Pinpoint the cell where the given text exists, returning its [x, y] midpoint coordinate. 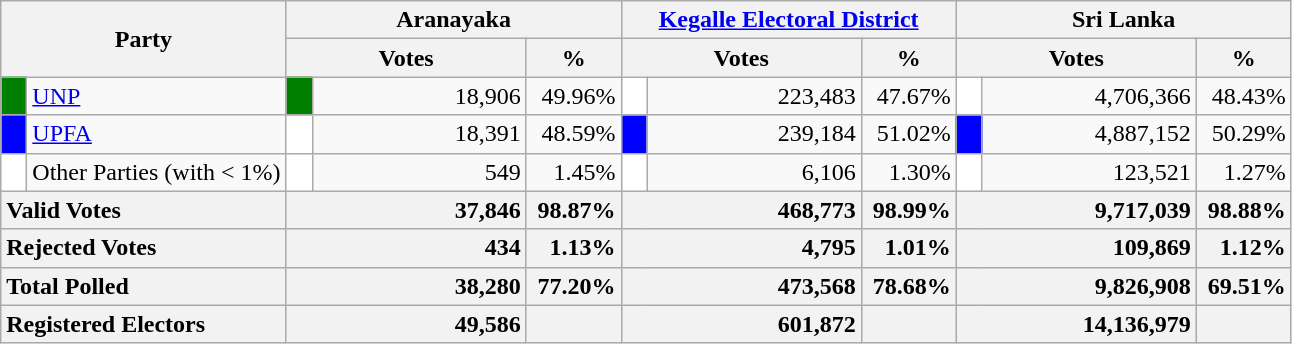
473,568 [741, 286]
69.51% [1244, 286]
49,586 [406, 324]
18,391 [419, 134]
601,872 [741, 324]
4,795 [741, 248]
Other Parties (with < 1%) [156, 172]
48.59% [574, 134]
239,184 [754, 134]
1.01% [908, 248]
47.67% [908, 96]
49.96% [574, 96]
38,280 [406, 286]
51.02% [908, 134]
223,483 [754, 96]
18,906 [419, 96]
77.20% [574, 286]
1.13% [574, 248]
434 [406, 248]
4,887,152 [1089, 134]
Kegalle Electoral District [788, 20]
Party [144, 39]
98.99% [908, 210]
6,106 [754, 172]
Rejected Votes [144, 248]
109,869 [1076, 248]
Valid Votes [144, 210]
98.87% [574, 210]
UPFA [156, 134]
50.29% [1244, 134]
4,706,366 [1089, 96]
468,773 [741, 210]
78.68% [908, 286]
UNP [156, 96]
1.12% [1244, 248]
37,846 [406, 210]
Total Polled [144, 286]
Sri Lanka [1124, 20]
1.30% [908, 172]
9,717,039 [1076, 210]
549 [419, 172]
98.88% [1244, 210]
1.27% [1244, 172]
48.43% [1244, 96]
123,521 [1089, 172]
9,826,908 [1076, 286]
14,136,979 [1076, 324]
Aranayaka [454, 20]
Registered Electors [144, 324]
1.45% [574, 172]
